Locate the cell with the specified text and output its [x, y] center coordinate. 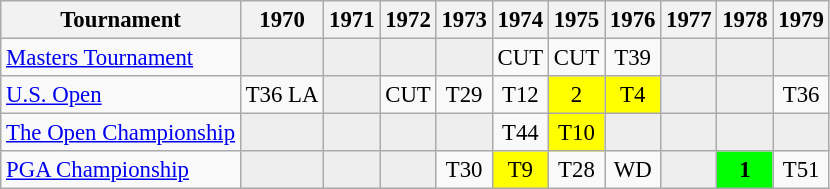
T51 [801, 170]
1973 [464, 20]
1975 [576, 20]
T36 LA [282, 95]
T4 [633, 95]
T9 [520, 170]
T29 [464, 95]
1970 [282, 20]
1979 [801, 20]
T36 [801, 95]
1978 [745, 20]
1974 [520, 20]
T10 [576, 133]
The Open Championship [121, 133]
T28 [576, 170]
1976 [633, 20]
WD [633, 170]
2 [576, 95]
1972 [408, 20]
Tournament [121, 20]
T44 [520, 133]
T39 [633, 58]
Masters Tournament [121, 58]
1971 [352, 20]
T30 [464, 170]
T12 [520, 95]
1977 [689, 20]
U.S. Open [121, 95]
PGA Championship [121, 170]
1 [745, 170]
